Scan for the cell matching the given text and deliver its (x, y) coordinate at center. 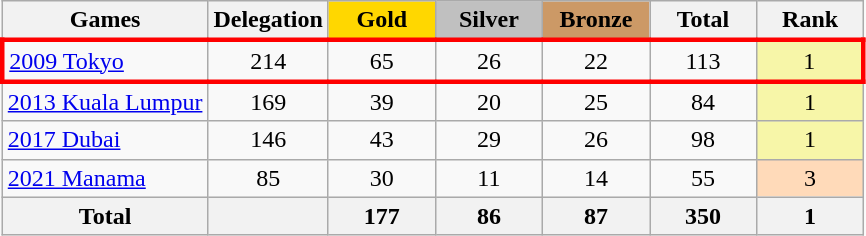
Gold (382, 21)
84 (704, 101)
85 (268, 178)
43 (382, 140)
98 (704, 140)
Delegation (268, 21)
25 (596, 101)
55 (704, 178)
2021 Manama (105, 178)
87 (596, 216)
Bronze (596, 21)
65 (382, 60)
Rank (810, 21)
14 (596, 178)
20 (488, 101)
113 (704, 60)
Games (105, 21)
2013 Kuala Lumpur (105, 101)
2017 Dubai (105, 140)
214 (268, 60)
3 (810, 178)
177 (382, 216)
11 (488, 178)
39 (382, 101)
2009 Tokyo (105, 60)
29 (488, 140)
Silver (488, 21)
86 (488, 216)
146 (268, 140)
350 (704, 216)
169 (268, 101)
30 (382, 178)
22 (596, 60)
